Return (X, Y) of the center of cell containing provided text 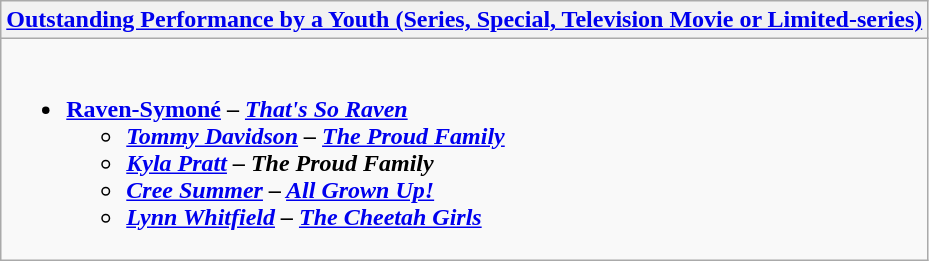
Outstanding Performance by a Youth (Series, Special, Television Movie or Limited-series) (464, 20)
